Capture the cell that displays the provided text and extract its (x, y) central coordinate. 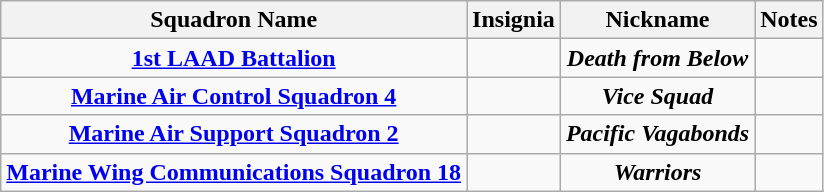
Squadron Name (234, 20)
Marine Air Control Squadron 4 (234, 96)
Death from Below (657, 58)
Notes (789, 20)
Marine Air Support Squadron 2 (234, 134)
Marine Wing Communications Squadron 18 (234, 172)
Insignia (514, 20)
Warriors (657, 172)
Vice Squad (657, 96)
Pacific Vagabonds (657, 134)
Nickname (657, 20)
1st LAAD Battalion (234, 58)
